For the text-containing cell, return its midpoint in (X, Y) coordinate format. 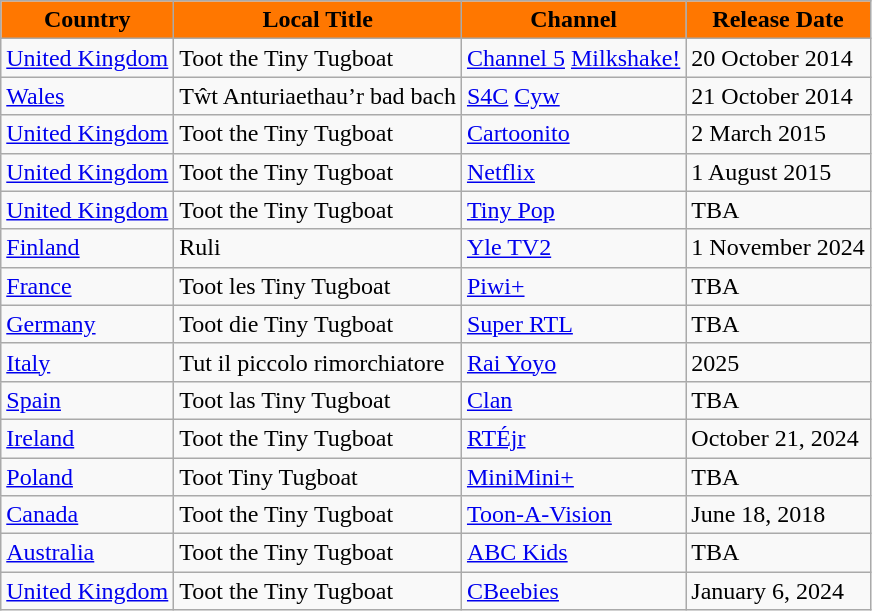
Toot die Tiny Tugboat (318, 324)
Release Date (778, 20)
Rai Yoyo (573, 362)
Super RTL (573, 324)
France (88, 286)
Toot Tiny Tugboat (318, 477)
Channel (573, 20)
October 21, 2024 (778, 438)
20 October 2014 (778, 58)
Poland (88, 477)
Tŵt Anturiaethau’r bad bach (318, 96)
Toon-A-Vision (573, 515)
Cartoonito (573, 134)
Country (88, 20)
Channel 5 Milkshake! (573, 58)
CBeebies (573, 591)
Ireland (88, 438)
21 October 2014 (778, 96)
2 March 2015 (778, 134)
Germany (88, 324)
Canada (88, 515)
January 6, 2024 (778, 591)
Toot las Tiny Tugboat (318, 400)
Wales (88, 96)
MiniMini+ (573, 477)
1 November 2024 (778, 248)
June 18, 2018 (778, 515)
Toot les Tiny Tugboat (318, 286)
Tiny Pop (573, 210)
Finland (88, 248)
Local Title (318, 20)
ABC Kids (573, 553)
Tut il piccolo rimorchiatore (318, 362)
1 August 2015 (778, 172)
RTÉjr (573, 438)
S4C Cyw (573, 96)
Ruli (318, 248)
Piwi+ (573, 286)
Clan (573, 400)
Yle TV2 (573, 248)
2025 (778, 362)
Spain (88, 400)
Italy (88, 362)
Netflix (573, 172)
Australia (88, 553)
